Output the [x, y] coordinate of the center of the cell containing the given text.  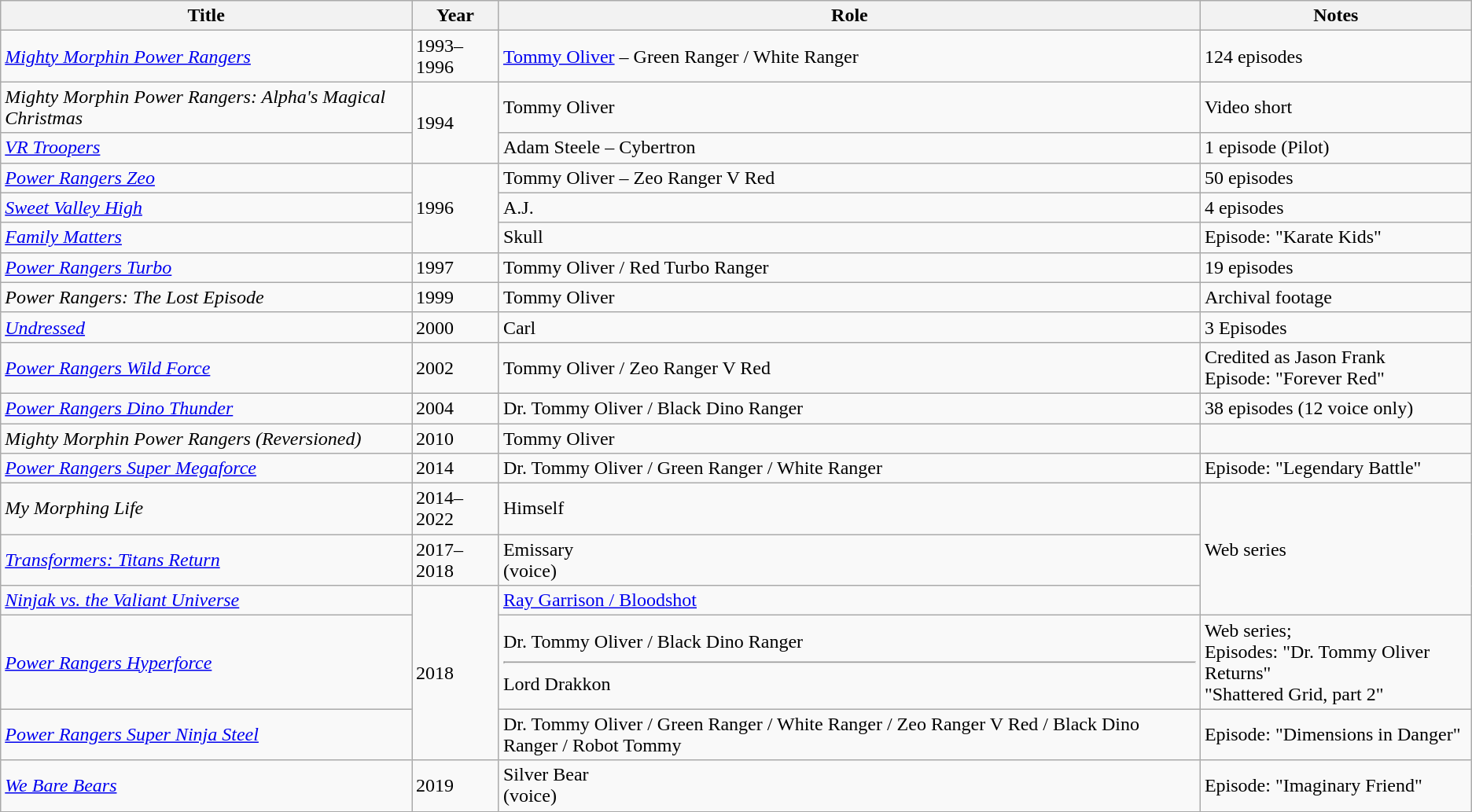
19 episodes [1335, 267]
Power Rangers Dino Thunder [206, 408]
1993–1996 [456, 57]
Episode: "Legendary Battle" [1335, 468]
Ninjak vs. the Valiant Universe [206, 601]
Silver Bear(voice) [849, 786]
Dr. Tommy Oliver / Green Ranger / White Ranger / Zeo Ranger V Red / Black Dino Ranger / Robot Tommy [849, 734]
Mighty Morphin Power Rangers: Alpha's Magical Christmas [206, 107]
Undressed [206, 327]
Episode: "Karate Kids" [1335, 237]
1994 [456, 123]
Power Rangers Zeo [206, 178]
2017–2018 [456, 560]
A.J. [849, 208]
Mighty Morphin Power Rangers (Reversioned) [206, 438]
Power Rangers Hyperforce [206, 662]
Dr. Tommy Oliver / Black Dino Ranger Lord Drakkon [849, 662]
1 episode (Pilot) [1335, 148]
Episode: "Imaginary Friend" [1335, 786]
1999 [456, 297]
Carl [849, 327]
Tommy Oliver / Red Turbo Ranger [849, 267]
2002 [456, 368]
Power Rangers Super Megaforce [206, 468]
2010 [456, 438]
VR Troopers [206, 148]
Tommy Oliver – Zeo Ranger V Red [849, 178]
Archival footage [1335, 297]
Video short [1335, 107]
Web series;Episodes: "Dr. Tommy Oliver Returns""Shattered Grid, part 2" [1335, 662]
Mighty Morphin Power Rangers [206, 57]
We Bare Bears [206, 786]
Power Rangers: The Lost Episode [206, 297]
Role [849, 16]
38 episodes (12 voice only) [1335, 408]
Power Rangers Turbo [206, 267]
3 Episodes [1335, 327]
Web series [1335, 549]
Credited as Jason FrankEpisode: "Forever Red" [1335, 368]
Transformers: Titans Return [206, 560]
Sweet Valley High [206, 208]
2014–2022 [456, 509]
2014 [456, 468]
Emissary(voice) [849, 560]
Title [206, 16]
2000 [456, 327]
Adam Steele – Cybertron [849, 148]
Notes [1335, 16]
Tommy Oliver / Zeo Ranger V Red [849, 368]
Ray Garrison / Bloodshot [849, 601]
1997 [456, 267]
4 episodes [1335, 208]
50 episodes [1335, 178]
124 episodes [1335, 57]
Power Rangers Super Ninja Steel [206, 734]
Year [456, 16]
Dr. Tommy Oliver / Green Ranger / White Ranger [849, 468]
Family Matters [206, 237]
Episode: "Dimensions in Danger" [1335, 734]
2018 [456, 673]
My Morphing Life [206, 509]
1996 [456, 208]
Tommy Oliver – Green Ranger / White Ranger [849, 57]
Dr. Tommy Oliver / Black Dino Ranger [849, 408]
Power Rangers Wild Force [206, 368]
2019 [456, 786]
Himself [849, 509]
2004 [456, 408]
Skull [849, 237]
